Output the (X, Y) coordinate of the center of the cell containing the given text.  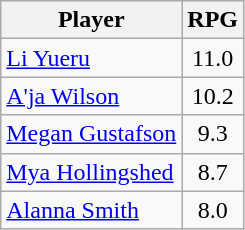
Player (92, 20)
8.0 (213, 210)
10.2 (213, 96)
8.7 (213, 172)
RPG (213, 20)
11.0 (213, 58)
Alanna Smith (92, 210)
Megan Gustafson (92, 134)
9.3 (213, 134)
Li Yueru (92, 58)
Mya Hollingshed (92, 172)
A'ja Wilson (92, 96)
